Provide the (X, Y) coordinate of the cell's center where the given text is located.  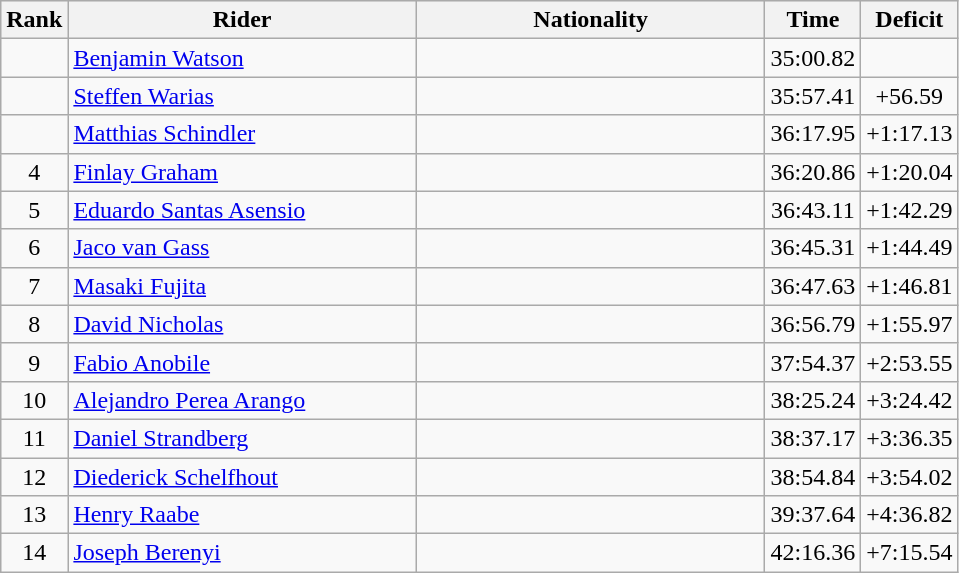
6 (34, 248)
Benjamin Watson (242, 58)
12 (34, 477)
36:43.11 (813, 210)
Joseph Berenyi (242, 553)
+3:54.02 (910, 477)
35:57.41 (813, 96)
Time (813, 20)
9 (34, 362)
37:54.37 (813, 362)
+56.59 (910, 96)
Henry Raabe (242, 515)
Masaki Fujita (242, 286)
8 (34, 324)
36:47.63 (813, 286)
36:56.79 (813, 324)
+3:36.35 (910, 438)
Alejandro Perea Arango (242, 400)
Eduardo Santas Asensio (242, 210)
42:16.36 (813, 553)
+1:17.13 (910, 134)
+1:44.49 (910, 248)
4 (34, 172)
Daniel Strandberg (242, 438)
39:37.64 (813, 515)
Finlay Graham (242, 172)
7 (34, 286)
13 (34, 515)
Rank (34, 20)
38:25.24 (813, 400)
Deficit (910, 20)
+7:15.54 (910, 553)
Steffen Warias (242, 96)
Nationality (590, 20)
+1:20.04 (910, 172)
Jaco van Gass (242, 248)
David Nicholas (242, 324)
36:20.86 (813, 172)
+3:24.42 (910, 400)
36:17.95 (813, 134)
+1:46.81 (910, 286)
36:45.31 (813, 248)
Rider (242, 20)
35:00.82 (813, 58)
Matthias Schindler (242, 134)
+1:55.97 (910, 324)
+1:42.29 (910, 210)
38:37.17 (813, 438)
38:54.84 (813, 477)
5 (34, 210)
11 (34, 438)
+2:53.55 (910, 362)
Fabio Anobile (242, 362)
10 (34, 400)
Diederick Schelfhout (242, 477)
14 (34, 553)
+4:36.82 (910, 515)
